Detect which cell encompasses the target text, then output its (x, y) center coordinate. 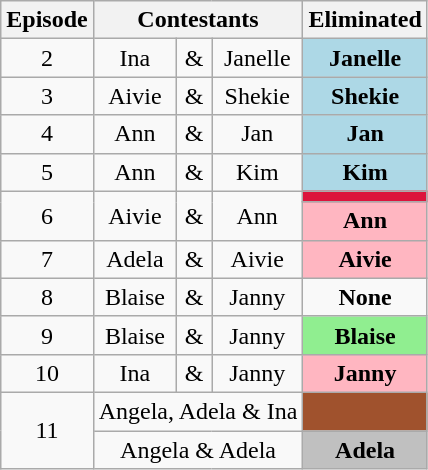
11 (47, 430)
9 (47, 335)
6 (47, 216)
5 (47, 172)
Contestants (198, 20)
10 (47, 373)
8 (47, 297)
Episode (47, 20)
Angela, Adela & Ina (198, 411)
Eliminated (365, 20)
4 (47, 134)
3 (47, 96)
7 (47, 259)
Angela & Adela (198, 449)
None (365, 297)
2 (47, 58)
